Return [x, y] of the center of cell containing provided text 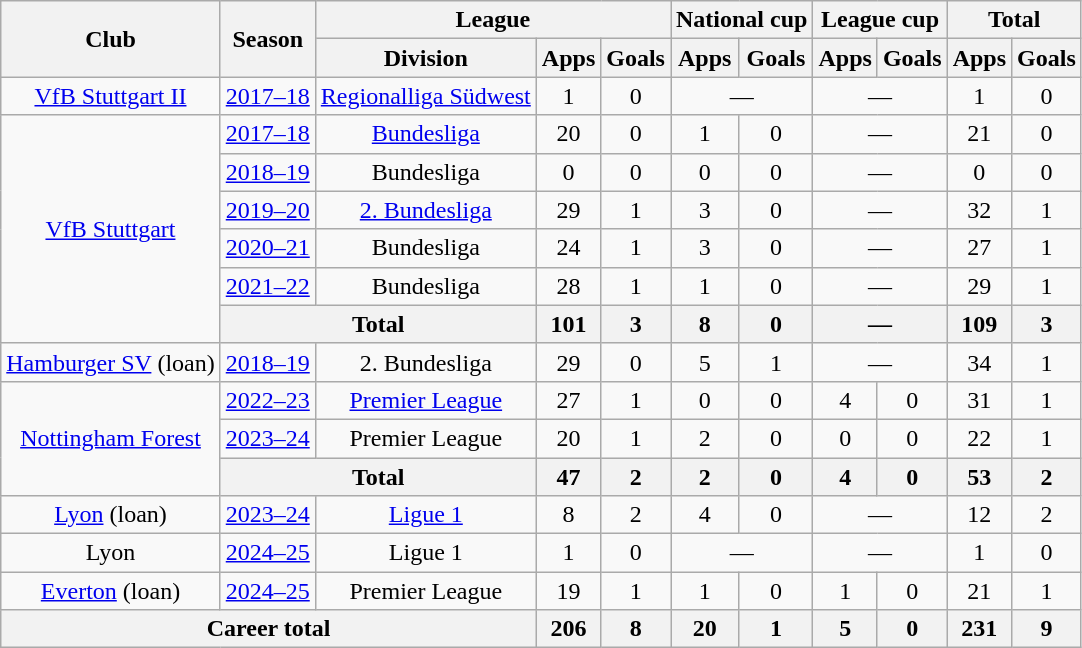
19 [568, 591]
231 [979, 629]
32 [979, 210]
101 [568, 324]
Regionalliga Südwest [426, 96]
2019–20 [268, 210]
VfB Stuttgart [110, 229]
53 [979, 477]
12 [979, 515]
24 [568, 248]
Career total [269, 629]
2022–23 [268, 400]
Lyon [110, 553]
National cup [741, 20]
2020–21 [268, 248]
Division [426, 58]
31 [979, 400]
34 [979, 362]
109 [979, 324]
League cup [880, 20]
Nottingham Forest [110, 438]
Lyon (loan) [110, 515]
206 [568, 629]
Season [268, 39]
VfB Stuttgart II [110, 96]
2021–22 [268, 286]
22 [979, 438]
47 [568, 477]
28 [568, 286]
League [492, 20]
Club [110, 39]
Hamburger SV (loan) [110, 362]
9 [1047, 629]
Everton (loan) [110, 591]
